From the cell containing the given text, extract its center point as [X, Y] coordinate. 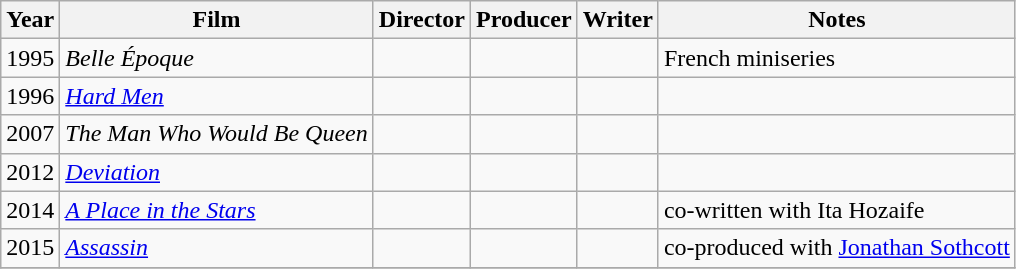
1995 [30, 58]
Deviation [216, 172]
co-produced with Jonathan Sothcott [836, 248]
A Place in the Stars [216, 210]
2012 [30, 172]
Director [422, 20]
Assassin [216, 248]
Hard Men [216, 96]
2007 [30, 134]
Notes [836, 20]
Year [30, 20]
1996 [30, 96]
2015 [30, 248]
French miniseries [836, 58]
The Man Who Would Be Queen [216, 134]
2014 [30, 210]
Film [216, 20]
Writer [618, 20]
Producer [524, 20]
Belle Époque [216, 58]
co-written with Ita Hozaife [836, 210]
